Provide the [X, Y] coordinate of the cell's center where the given text is located.  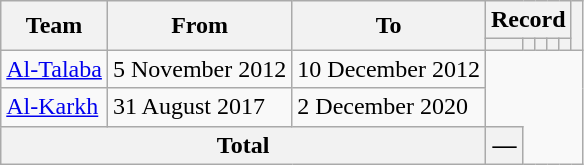
Al-Karkh [54, 107]
31 August 2017 [199, 107]
Record [528, 20]
— [504, 145]
To [389, 26]
2 December 2020 [389, 107]
10 December 2012 [389, 69]
From [199, 26]
Al-Talaba [54, 69]
Total [244, 145]
Team [54, 26]
5 November 2012 [199, 69]
